Locate the cell with the specified text and output its [x, y] center coordinate. 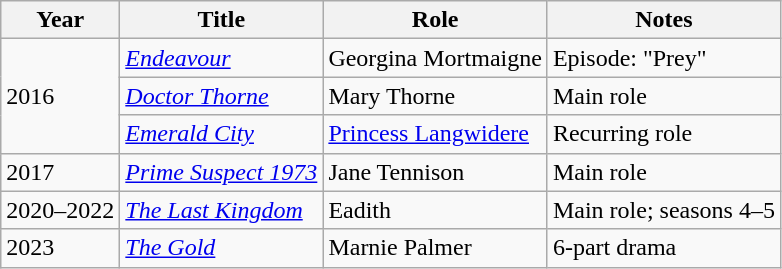
Main role; seasons 4–5 [664, 210]
Recurring role [664, 134]
6-part drama [664, 248]
Notes [664, 20]
Emerald City [222, 134]
Eadith [436, 210]
The Gold [222, 248]
Doctor Thorne [222, 96]
Role [436, 20]
Jane Tennison [436, 172]
Marnie Palmer [436, 248]
Episode: "Prey" [664, 58]
2020–2022 [60, 210]
Endeavour [222, 58]
Princess Langwidere [436, 134]
Prime Suspect 1973 [222, 172]
Georgina Mortmaigne [436, 58]
2023 [60, 248]
Title [222, 20]
Year [60, 20]
Mary Thorne [436, 96]
The Last Kingdom [222, 210]
2016 [60, 96]
2017 [60, 172]
